Pinpoint the cell where the given text exists, returning its [x, y] midpoint coordinate. 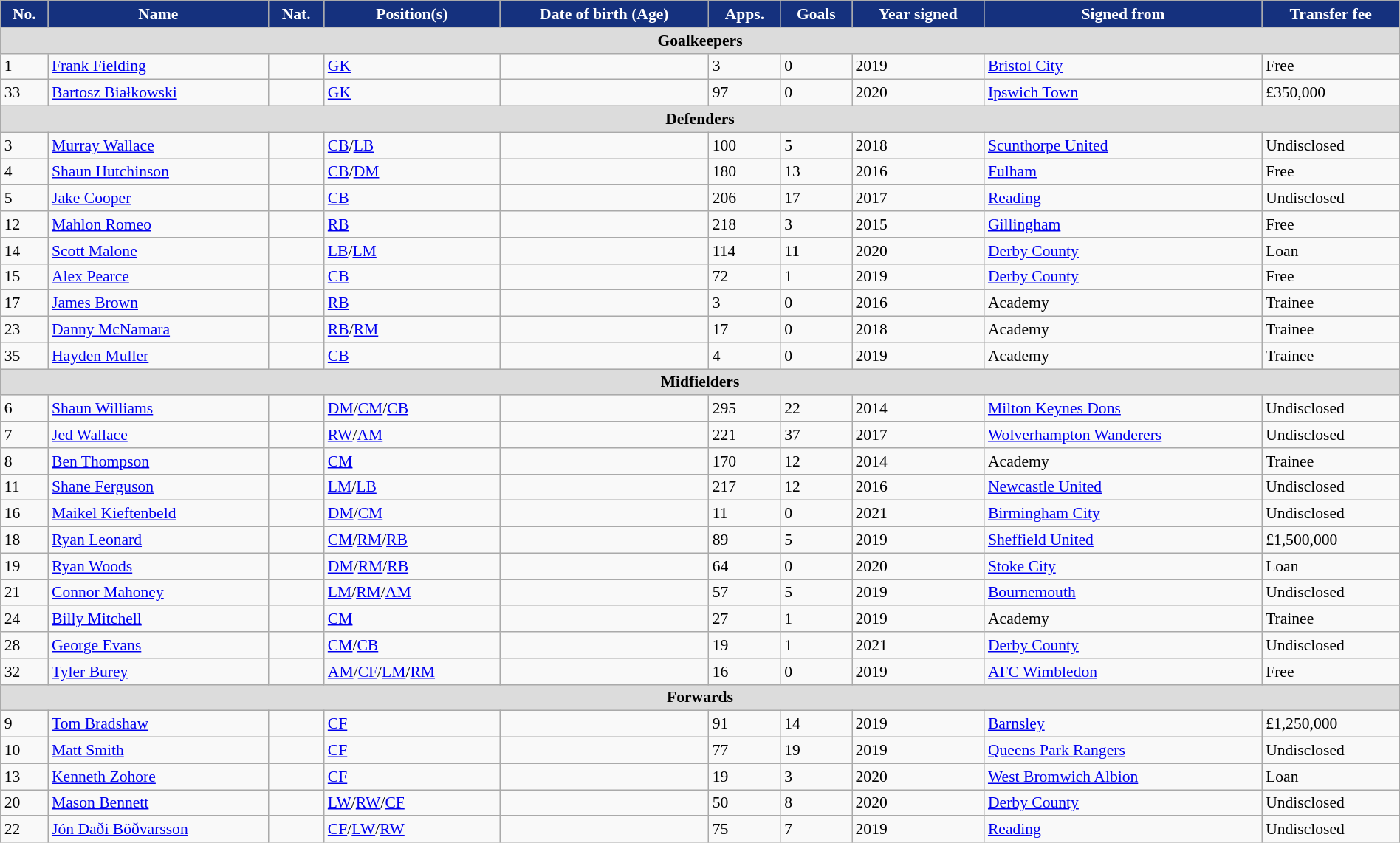
Midfielders [700, 382]
18 [24, 540]
George Evans [158, 645]
Transfer fee [1331, 14]
CB/LB [412, 145]
Matt Smith [158, 751]
75 [744, 830]
Mason Bennett [158, 803]
Jón Daði Böðvarsson [158, 830]
10 [24, 751]
Newcastle United [1123, 487]
DM/CM/CB [412, 409]
Scott Malone [158, 251]
Mahlon Romeo [158, 224]
32 [24, 672]
33 [24, 93]
Jake Cooper [158, 199]
£1,500,000 [1331, 540]
170 [744, 461]
218 [744, 224]
AFC Wimbledon [1123, 672]
Milton Keynes Dons [1123, 409]
Alex Pearce [158, 277]
72 [744, 277]
Bournemouth [1123, 593]
No. [24, 14]
Goals [816, 14]
Goalkeepers [700, 41]
27 [744, 619]
CM/CB [412, 645]
Scunthorpe United [1123, 145]
37 [816, 435]
Shaun Williams [158, 409]
Hayden Muller [158, 356]
LW/RW/CF [412, 803]
Danny McNamara [158, 330]
97 [744, 93]
6 [24, 409]
Ipswich Town [1123, 93]
West Bromwich Albion [1123, 777]
Defenders [700, 120]
Fulham [1123, 172]
100 [744, 145]
Jed Wallace [158, 435]
57 [744, 593]
DM/RM/RB [412, 566]
28 [24, 645]
206 [744, 199]
221 [744, 435]
Sheffield United [1123, 540]
Barnsley [1123, 724]
Position(s) [412, 14]
Ryan Leonard [158, 540]
20 [24, 803]
RB/RM [412, 330]
Wolverhampton Wanderers [1123, 435]
Murray Wallace [158, 145]
50 [744, 803]
Name [158, 14]
35 [24, 356]
180 [744, 172]
64 [744, 566]
89 [744, 540]
Frank Fielding [158, 66]
Ryan Woods [158, 566]
£1,250,000 [1331, 724]
Queens Park Rangers [1123, 751]
Forwards [700, 698]
Maikel Kieftenbeld [158, 514]
Signed from [1123, 14]
RW/AM [412, 435]
91 [744, 724]
295 [744, 409]
Tom Bradshaw [158, 724]
Date of birth (Age) [604, 14]
Shane Ferguson [158, 487]
Nat. [297, 14]
Connor Mahoney [158, 593]
114 [744, 251]
LM/RM/AM [412, 593]
15 [24, 277]
Stoke City [1123, 566]
21 [24, 593]
CM/RM/RB [412, 540]
Bristol City [1123, 66]
2015 [919, 224]
77 [744, 751]
CF/LW/RW [412, 830]
9 [24, 724]
217 [744, 487]
AM/CF/LM/RM [412, 672]
CB/DM [412, 172]
Billy Mitchell [158, 619]
Ben Thompson [158, 461]
Kenneth Zohore [158, 777]
LB/LM [412, 251]
James Brown [158, 303]
Apps. [744, 14]
Birmingham City [1123, 514]
LM/LB [412, 487]
Tyler Burey [158, 672]
DM/CM [412, 514]
Gillingham [1123, 224]
23 [24, 330]
Shaun Hutchinson [158, 172]
£350,000 [1331, 93]
Year signed [919, 14]
24 [24, 619]
Bartosz Białkowski [158, 93]
